Extract the [x, y] coordinate from the center of the cell holding the provided text.  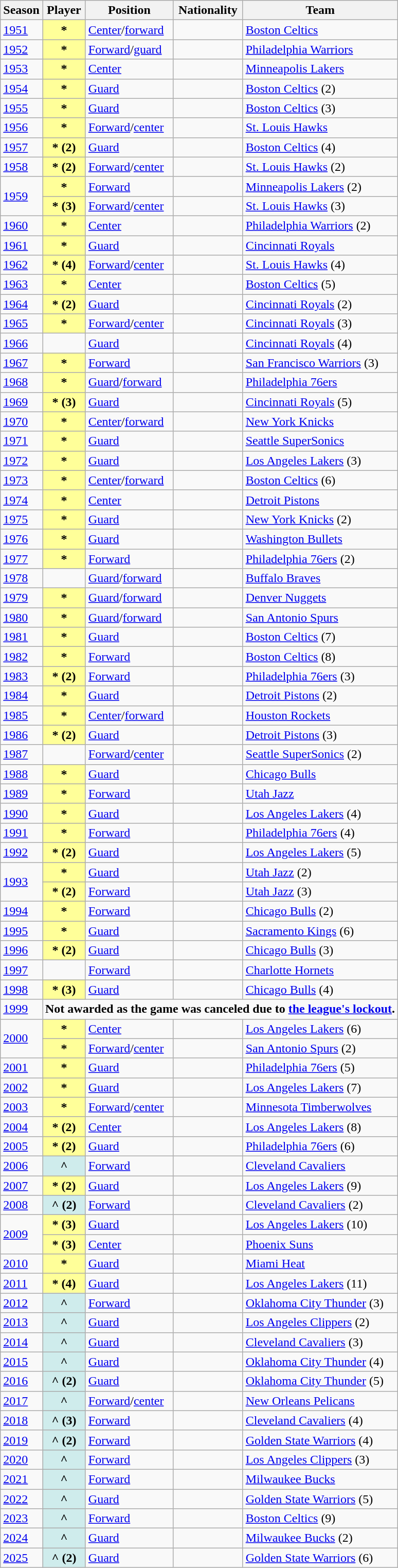
New Orleans Pelicans [320, 1401]
2000 [22, 1038]
St. Louis Hawks [320, 128]
Phoenix Suns [320, 1244]
San Antonio Spurs (2) [320, 1048]
1974 [22, 500]
Boston Celtics (8) [320, 657]
Utah Jazz (2) [320, 872]
Boston Celtics [320, 30]
St. Louis Hawks (3) [320, 206]
1992 [22, 852]
2008 [22, 1205]
1957 [22, 147]
2014 [22, 1342]
1960 [22, 225]
Los Angeles Lakers (9) [320, 1185]
Team [320, 10]
1963 [22, 285]
1953 [22, 69]
Oklahoma City Thunder (4) [320, 1362]
1999 [22, 1009]
St. Louis Hawks (4) [320, 265]
Detroit Pistons [320, 500]
Los Angeles Lakers (8) [320, 1126]
2012 [22, 1303]
2015 [22, 1362]
Seattle SuperSonics (2) [320, 754]
2017 [22, 1401]
1961 [22, 245]
Golden State Warriors (4) [320, 1440]
Milwaukee Bucks (2) [320, 1538]
1955 [22, 108]
New York Knicks (2) [320, 519]
1954 [22, 89]
2005 [22, 1146]
2025 [22, 1558]
Utah Jazz (3) [320, 892]
Cleveland Cavaliers (4) [320, 1420]
1988 [22, 774]
1952 [22, 49]
1981 [22, 637]
Not awarded as the game was canceled due to the league's lockout. [220, 1009]
1969 [22, 402]
Los Angeles Lakers (7) [320, 1087]
Position [129, 10]
1989 [22, 794]
1986 [22, 735]
1978 [22, 578]
Los Angeles Lakers (6) [320, 1029]
Boston Celtics (5) [320, 285]
Cleveland Cavaliers (3) [320, 1342]
Minnesota Timberwolves [320, 1107]
1987 [22, 754]
1991 [22, 833]
Philadelphia 76ers (5) [320, 1068]
1964 [22, 304]
Cincinnati Royals (4) [320, 343]
New York Knicks [320, 421]
Chicago Bulls [320, 774]
Boston Celtics (3) [320, 108]
Charlotte Hornets [320, 970]
St. Louis Hawks (2) [320, 167]
Season [22, 10]
Los Angeles Lakers (4) [320, 813]
1958 [22, 167]
1956 [22, 128]
1984 [22, 696]
Houston Rockets [320, 715]
1971 [22, 441]
Forward/guard [129, 49]
1996 [22, 950]
Utah Jazz [320, 794]
1995 [22, 931]
Los Angeles Lakers (10) [320, 1225]
Detroit Pistons (3) [320, 735]
2020 [22, 1459]
Philadelphia 76ers [320, 382]
Boston Celtics (4) [320, 147]
Cleveland Cavaliers [320, 1166]
2001 [22, 1068]
2021 [22, 1479]
Chicago Bulls (2) [320, 911]
Cincinnati Royals (2) [320, 304]
1968 [22, 382]
1975 [22, 519]
2019 [22, 1440]
^ (3) [64, 1420]
2018 [22, 1420]
Nationality [208, 10]
Cincinnati Royals [320, 245]
Chicago Bulls (3) [320, 950]
Philadelphia 76ers (2) [320, 558]
2013 [22, 1323]
Oklahoma City Thunder (5) [320, 1381]
Seattle SuperSonics [320, 441]
2009 [22, 1235]
1985 [22, 715]
Los Angeles Clippers (2) [320, 1323]
1982 [22, 657]
1962 [22, 265]
Philadelphia 76ers (6) [320, 1146]
Cincinnati Royals (3) [320, 324]
2016 [22, 1381]
Detroit Pistons (2) [320, 696]
Philadelphia 76ers (4) [320, 833]
1959 [22, 196]
1979 [22, 598]
Boston Celtics (2) [320, 89]
2022 [22, 1499]
Boston Celtics (6) [320, 480]
Los Angeles Lakers (11) [320, 1283]
San Francisco Warriors (3) [320, 363]
Cleveland Cavaliers (2) [320, 1205]
Philadelphia Warriors [320, 49]
1972 [22, 461]
2007 [22, 1185]
2006 [22, 1166]
Philadelphia 76ers (3) [320, 676]
1970 [22, 421]
1973 [22, 480]
1994 [22, 911]
Golden State Warriors (6) [320, 1558]
1998 [22, 990]
2011 [22, 1283]
1977 [22, 558]
1997 [22, 970]
Los Angeles Clippers (3) [320, 1459]
2004 [22, 1126]
1951 [22, 30]
Oklahoma City Thunder (3) [320, 1303]
1976 [22, 539]
Cincinnati Royals (5) [320, 402]
Miami Heat [320, 1264]
1966 [22, 343]
2003 [22, 1107]
Los Angeles Lakers (3) [320, 461]
1983 [22, 676]
Minneapolis Lakers (2) [320, 186]
Chicago Bulls (4) [320, 990]
San Antonio Spurs [320, 618]
Milwaukee Bucks [320, 1479]
Golden State Warriors (5) [320, 1499]
Philadelphia Warriors (2) [320, 225]
Buffalo Braves [320, 578]
Minneapolis Lakers [320, 69]
2002 [22, 1087]
Boston Celtics (7) [320, 637]
Denver Nuggets [320, 598]
Sacramento Kings (6) [320, 931]
Washington Bullets [320, 539]
Player [64, 10]
1990 [22, 813]
2010 [22, 1264]
1965 [22, 324]
Boston Celtics (9) [320, 1519]
2024 [22, 1538]
2023 [22, 1519]
1993 [22, 882]
1967 [22, 363]
Los Angeles Lakers (5) [320, 852]
1980 [22, 618]
